Pinpoint the cell where the given text exists, returning its [x, y] midpoint coordinate. 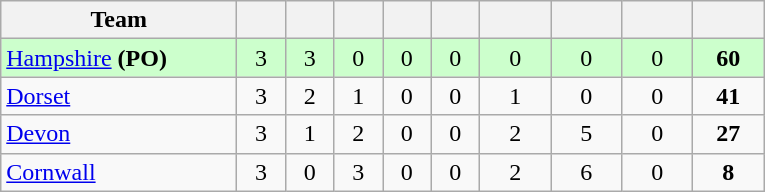
27 [728, 134]
Cornwall [119, 172]
Team [119, 20]
Devon [119, 134]
41 [728, 96]
Dorset [119, 96]
Hampshire (PO) [119, 58]
8 [728, 172]
6 [586, 172]
60 [728, 58]
5 [586, 134]
